Return the (x, y) coordinate for the center point of the cell that contains the specified text.  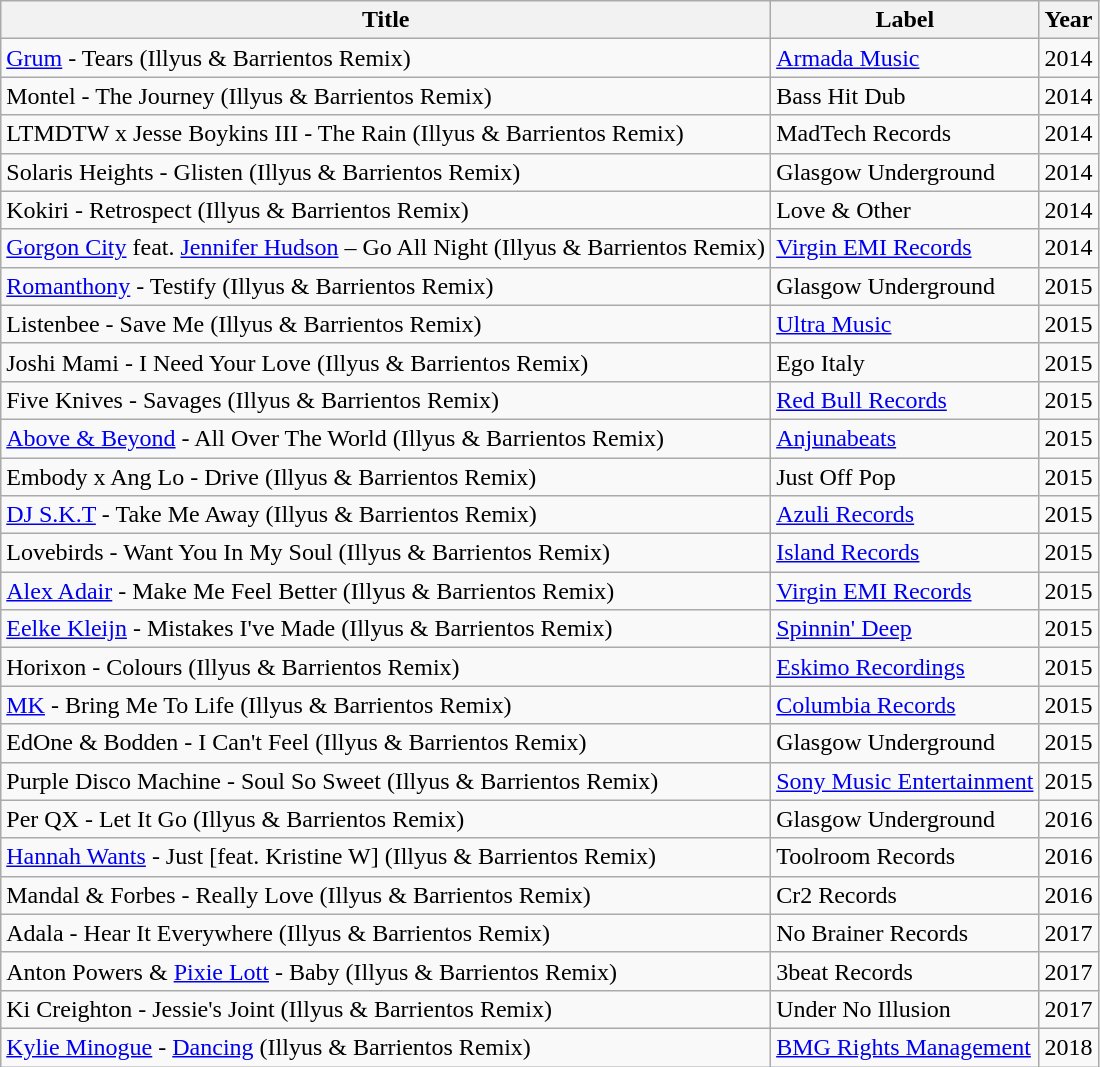
2018 (1068, 1047)
Year (1068, 20)
Grum - Tears (Illyus & Barrientos Remix) (386, 58)
Ego Italy (905, 362)
MadTech Records (905, 134)
Island Records (905, 553)
Hannah Wants - Just [feat. Kristine W] (Illyus & Barrientos Remix) (386, 857)
Eelke Kleijn - Mistakes I've Made (Illyus & Barrientos Remix) (386, 629)
Embody x Ang Lo - Drive (Illyus & Barrientos Remix) (386, 477)
Five Knives - Savages (Illyus & Barrientos Remix) (386, 400)
Label (905, 20)
Ki Creighton - Jessie's Joint (Illyus & Barrientos Remix) (386, 1009)
Mandal & Forbes - Really Love (Illyus & Barrientos Remix) (386, 895)
Purple Disco Machine - Soul So Sweet (Illyus & Barrientos Remix) (386, 781)
Anton Powers & Pixie Lott - Baby (Illyus & Barrientos Remix) (386, 971)
Montel - The Journey (Illyus & Barrientos Remix) (386, 96)
Per QX - Let It Go (Illyus & Barrientos Remix) (386, 819)
Alex Adair - Make Me Feel Better (Illyus & Barrientos Remix) (386, 591)
Spinnin' Deep (905, 629)
Cr2 Records (905, 895)
Horixon - Colours (Illyus & Barrientos Remix) (386, 667)
Red Bull Records (905, 400)
3beat Records (905, 971)
Listenbee - Save Me (Illyus & Barrientos Remix) (386, 324)
Gorgon City feat. Jennifer Hudson – Go All Night (Illyus & Barrientos Remix) (386, 248)
Kokiri - Retrospect (Illyus & Barrientos Remix) (386, 210)
Under No Illusion (905, 1009)
LTMDTW x Jesse Boykins III - The Rain (Illyus & Barrientos Remix) (386, 134)
BMG Rights Management (905, 1047)
Just Off Pop (905, 477)
Bass Hit Dub (905, 96)
DJ S.K.T - Take Me Away (Illyus & Barrientos Remix) (386, 515)
Armada Music (905, 58)
Love & Other (905, 210)
Kylie Minogue - Dancing (Illyus & Barrientos Remix) (386, 1047)
Romanthony - Testify (Illyus & Barrientos Remix) (386, 286)
Azuli Records (905, 515)
Solaris Heights - Glisten (Illyus & Barrientos Remix) (386, 172)
Above & Beyond - All Over The World (Illyus & Barrientos Remix) (386, 438)
Joshi Mami - I Need Your Love (Illyus & Barrientos Remix) (386, 362)
Eskimo Recordings (905, 667)
No Brainer Records (905, 933)
Columbia Records (905, 705)
Toolroom Records (905, 857)
Anjunabeats (905, 438)
Title (386, 20)
Sony Music Entertainment (905, 781)
Ultra Music (905, 324)
EdOne & Bodden - I Can't Feel (Illyus & Barrientos Remix) (386, 743)
Lovebirds - Want You In My Soul (Illyus & Barrientos Remix) (386, 553)
Adala - Hear It Everywhere (Illyus & Barrientos Remix) (386, 933)
MK - Bring Me To Life (Illyus & Barrientos Remix) (386, 705)
